Identify which cell holds the provided text, then report its [x, y] central coordinate. 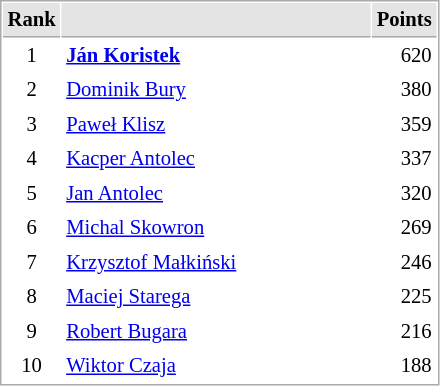
Michal Skowron [216, 228]
188 [404, 366]
337 [404, 158]
269 [404, 228]
4 [32, 158]
9 [32, 332]
Kacper Antolec [216, 158]
380 [404, 90]
225 [404, 296]
5 [32, 194]
359 [404, 124]
Rank [32, 20]
1 [32, 56]
8 [32, 296]
Wiktor Czaja [216, 366]
Krzysztof Małkiński [216, 262]
320 [404, 194]
Points [404, 20]
Paweł Klisz [216, 124]
7 [32, 262]
Maciej Starega [216, 296]
Dominik Bury [216, 90]
10 [32, 366]
2 [32, 90]
Jan Antolec [216, 194]
6 [32, 228]
246 [404, 262]
620 [404, 56]
Ján Koristek [216, 56]
216 [404, 332]
Robert Bugara [216, 332]
3 [32, 124]
